Detect which cell encompasses the target text, then output its [X, Y] center coordinate. 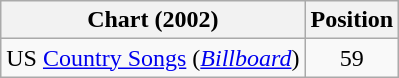
59 [352, 58]
Position [352, 20]
Chart (2002) [153, 20]
US Country Songs (Billboard) [153, 58]
